Identify which cell holds the provided text, then report its (X, Y) central coordinate. 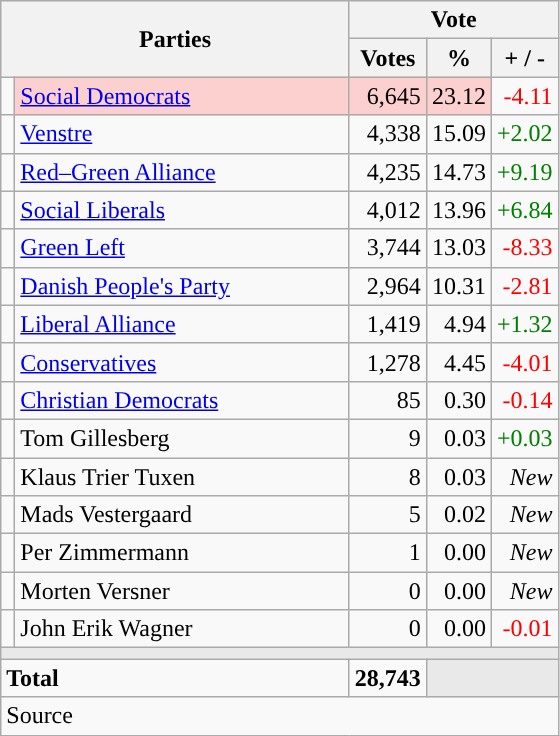
Votes (388, 58)
Venstre (182, 134)
15.09 (458, 134)
4.45 (458, 362)
6,645 (388, 96)
-0.14 (524, 400)
85 (388, 400)
Parties (176, 39)
-4.11 (524, 96)
Christian Democrats (182, 400)
Mads Vestergaard (182, 515)
4,012 (388, 210)
John Erik Wagner (182, 629)
% (458, 58)
Liberal Alliance (182, 324)
+9.19 (524, 172)
10.31 (458, 286)
Klaus Trier Tuxen (182, 477)
9 (388, 438)
2,964 (388, 286)
3,744 (388, 248)
1 (388, 553)
4,338 (388, 134)
1,419 (388, 324)
28,743 (388, 678)
14.73 (458, 172)
+6.84 (524, 210)
Morten Versner (182, 591)
Vote (454, 20)
5 (388, 515)
-8.33 (524, 248)
-4.01 (524, 362)
13.03 (458, 248)
+1.32 (524, 324)
0.30 (458, 400)
4,235 (388, 172)
+2.02 (524, 134)
Source (280, 716)
-0.01 (524, 629)
+ / - (524, 58)
Danish People's Party (182, 286)
1,278 (388, 362)
23.12 (458, 96)
+0.03 (524, 438)
-2.81 (524, 286)
Social Liberals (182, 210)
Tom Gillesberg (182, 438)
4.94 (458, 324)
Total (176, 678)
Green Left (182, 248)
0.02 (458, 515)
Red–Green Alliance (182, 172)
Per Zimmermann (182, 553)
Social Democrats (182, 96)
13.96 (458, 210)
Conservatives (182, 362)
8 (388, 477)
